Find where the given text appears and provide that cell's center as (x, y) coordinate. 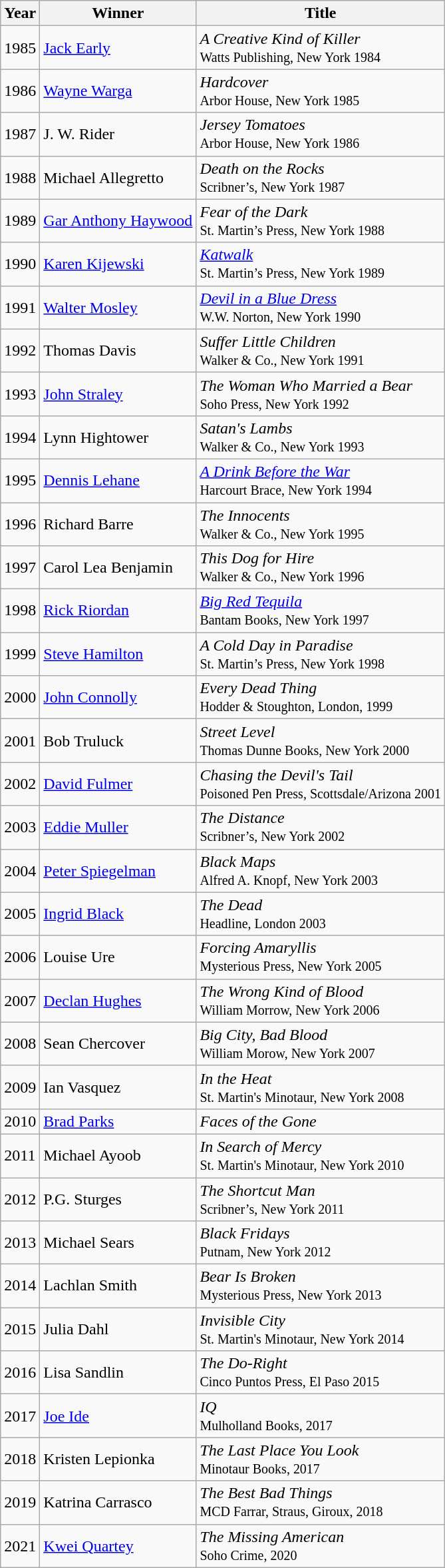
1998 (20, 611)
2010 (20, 1121)
Invisible CitySt. Martin's Minotaur, New York 2014 (321, 1329)
Gar Anthony Haywood (118, 221)
The Missing AmericanSoho Crime, 2020 (321, 1546)
2014 (20, 1286)
Big Red TequilaBantam Books, New York 1997 (321, 611)
Winner (118, 13)
Big City, Bad BloodWilliam Morow, New York 2007 (321, 1044)
Louise Ure (118, 957)
2005 (20, 914)
1995 (20, 481)
Sean Chercover (118, 1044)
1996 (20, 523)
The Best Bad ThingsMCD Farrar, Straus, Giroux, 2018 (321, 1502)
The Shortcut ManScribner’s, New York 2011 (321, 1198)
The Last Place You LookMinotaur Books, 2017 (321, 1459)
John Straley (118, 394)
1999 (20, 654)
2008 (20, 1044)
J. W. Rider (118, 134)
The DistanceScribner’s, New York 2002 (321, 827)
Lynn Hightower (118, 437)
Suffer Little ChildrenWalker & Co., New York 1991 (321, 350)
This Dog for Hire Walker & Co., New York 1996 (321, 567)
Death on the RocksScribner’s, New York 1987 (321, 177)
Ingrid Black (118, 914)
1994 (20, 437)
Julia Dahl (118, 1329)
Every Dead ThingHodder & Stoughton, London, 1999 (321, 698)
Lachlan Smith (118, 1286)
Katrina Carrasco (118, 1502)
2004 (20, 871)
Thomas Davis (118, 350)
1997 (20, 567)
2018 (20, 1459)
Walter Mosley (118, 308)
1991 (20, 308)
Michael Allegretto (118, 177)
2001 (20, 740)
2015 (20, 1329)
Kristen Lepionka (118, 1459)
1993 (20, 394)
2007 (20, 1000)
A Drink Before the WarHarcourt Brace, New York 1994 (321, 481)
Street LevelThomas Dunne Books, New York 2000 (321, 740)
A Creative Kind of KillerWatts Publishing, New York 1984 (321, 48)
2019 (20, 1502)
David Fulmer (118, 784)
The Do-RightCinco Puntos Press, El Paso 2015 (321, 1373)
Black MapsAlfred A. Knopf, New York 2003 (321, 871)
Declan Hughes (118, 1000)
Fear of the DarkSt. Martin’s Press, New York 1988 (321, 221)
Forcing AmaryllisMysterious Press, New York 2005 (321, 957)
Devil in a Blue DressW.W. Norton, New York 1990 (321, 308)
The DeadHeadline, London 2003 (321, 914)
Kwei Quartey (118, 1546)
Brad Parks (118, 1121)
The InnocentsWalker & Co., New York 1995 (321, 523)
Jack Early (118, 48)
2021 (20, 1546)
A Cold Day in ParadiseSt. Martin’s Press, New York 1998 (321, 654)
1990 (20, 264)
Title (321, 13)
Year (20, 13)
2017 (20, 1416)
2002 (20, 784)
2006 (20, 957)
1988 (20, 177)
John Connolly (118, 698)
Wayne Warga (118, 91)
2011 (20, 1156)
1989 (20, 221)
Satan's LambsWalker & Co., New York 1993 (321, 437)
Chasing the Devil's Tail Poisoned Pen Press, Scottsdale/Arizona 2001 (321, 784)
Jersey TomatoesArbor House, New York 1986 (321, 134)
2016 (20, 1373)
Dennis Lehane (118, 481)
2009 (20, 1087)
2000 (20, 698)
Bob Truluck (118, 740)
Peter Spiegelman (118, 871)
In Search of MercySt. Martin's Minotaur, New York 2010 (321, 1156)
Joe Ide (118, 1416)
2012 (20, 1198)
Eddie Muller (118, 827)
Karen Kijewski (118, 264)
P.G. Sturges (118, 1198)
KatwalkSt. Martin’s Press, New York 1989 (321, 264)
Carol Lea Benjamin (118, 567)
Rick Riordan (118, 611)
In the HeatSt. Martin's Minotaur, New York 2008 (321, 1087)
1985 (20, 48)
Faces of the Gone (321, 1121)
IQMulholland Books, 2017 (321, 1416)
Black FridaysPutnam, New York 2012 (321, 1242)
Lisa Sandlin (118, 1373)
1987 (20, 134)
Richard Barre (118, 523)
1986 (20, 91)
The Woman Who Married a BearSoho Press, New York 1992 (321, 394)
The Wrong Kind of BloodWilliam Morrow, New York 2006 (321, 1000)
Steve Hamilton (118, 654)
Michael Sears (118, 1242)
Bear Is BrokenMysterious Press, New York 2013 (321, 1286)
1992 (20, 350)
Ian Vasquez (118, 1087)
HardcoverArbor House, New York 1985 (321, 91)
2003 (20, 827)
2013 (20, 1242)
Michael Ayoob (118, 1156)
